Return the (X, Y) coordinate for the center point of the cell that contains the specified text.  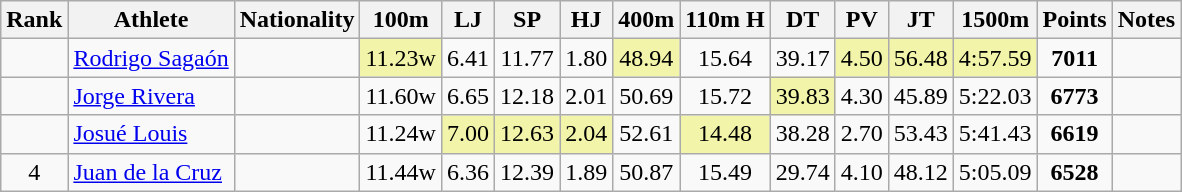
53.43 (920, 134)
11.60w (401, 96)
1.89 (586, 172)
Notes (1146, 20)
4:57.59 (995, 58)
2.70 (862, 134)
6528 (1074, 172)
11.24w (401, 134)
52.61 (646, 134)
LJ (468, 20)
6.36 (468, 172)
Points (1074, 20)
6619 (1074, 134)
7.00 (468, 134)
48.94 (646, 58)
15.49 (725, 172)
DT (802, 20)
50.87 (646, 172)
15.64 (725, 58)
39.83 (802, 96)
1500m (995, 20)
4.50 (862, 58)
Rank (34, 20)
11.23w (401, 58)
6.41 (468, 58)
PV (862, 20)
JT (920, 20)
56.48 (920, 58)
4.30 (862, 96)
48.12 (920, 172)
4.10 (862, 172)
14.48 (725, 134)
7011 (1074, 58)
12.39 (528, 172)
Jorge Rivera (151, 96)
11.44w (401, 172)
12.18 (528, 96)
5:05.09 (995, 172)
2.04 (586, 134)
5:22.03 (995, 96)
39.17 (802, 58)
Athlete (151, 20)
Nationality (297, 20)
110m H (725, 20)
5:41.43 (995, 134)
HJ (586, 20)
11.77 (528, 58)
29.74 (802, 172)
6.65 (468, 96)
2.01 (586, 96)
400m (646, 20)
Juan de la Cruz (151, 172)
12.63 (528, 134)
38.28 (802, 134)
50.69 (646, 96)
SP (528, 20)
6773 (1074, 96)
15.72 (725, 96)
45.89 (920, 96)
Josué Louis (151, 134)
Rodrigo Sagaón (151, 58)
4 (34, 172)
1.80 (586, 58)
100m (401, 20)
